Detect which cell encompasses the target text, then output its [x, y] center coordinate. 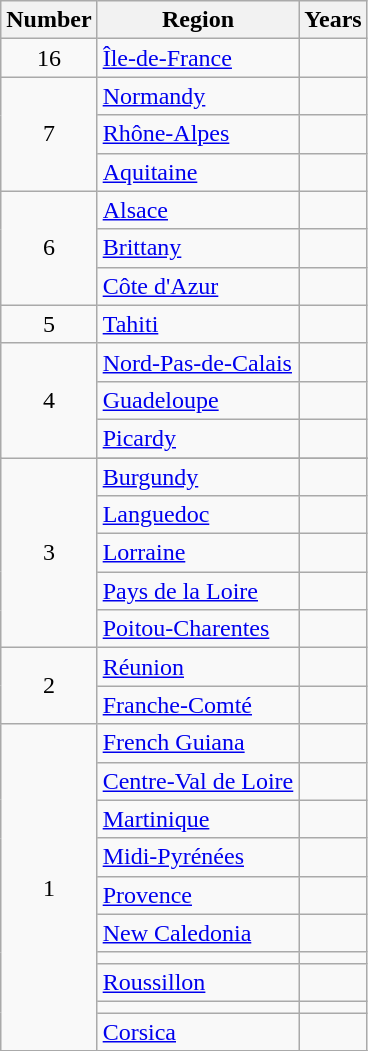
Poitou-Charentes [198, 629]
Provence [198, 895]
Normandy [198, 96]
Centre-Val de Loire [198, 781]
Nord-Pas-de-Calais [198, 362]
1 [49, 888]
Roussillon [198, 982]
Picardy [198, 438]
Franche-Comté [198, 705]
Burgundy [198, 477]
Guadeloupe [198, 400]
2 [49, 686]
7 [49, 134]
Rhône-Alpes [198, 134]
Pays de la Loire [198, 591]
Aquitaine [198, 172]
New Caledonia [198, 933]
5 [49, 324]
16 [49, 58]
Region [198, 20]
6 [49, 248]
Côte d'Azur [198, 286]
Tahiti [198, 324]
Lorraine [198, 553]
Île-de-France [198, 58]
Years [333, 20]
3 [49, 553]
Languedoc [198, 515]
Martinique [198, 819]
Number [49, 20]
Brittany [198, 248]
Midi-Pyrénées [198, 857]
4 [49, 400]
Corsica [198, 1031]
Réunion [198, 667]
Alsace [198, 210]
French Guiana [198, 743]
